Search for the cell housing the specified text and yield its (X, Y) center coordinate. 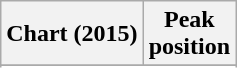
Chart (2015) (72, 34)
Peakposition (189, 34)
